Locate the cell with the specified text and output its [X, Y] center coordinate. 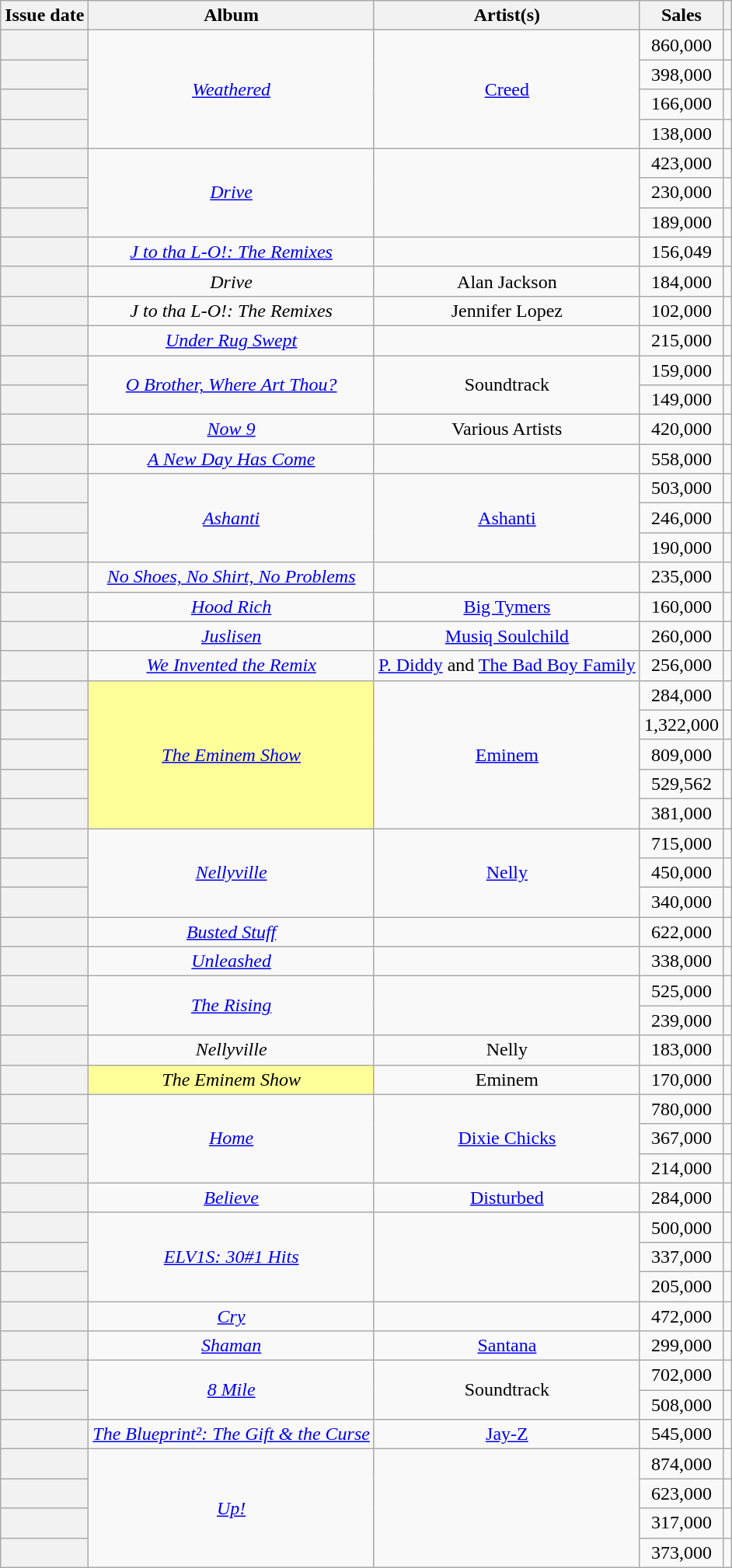
Juslisen [232, 636]
874,000 [681, 1464]
170,000 [681, 1080]
503,000 [681, 488]
235,000 [681, 577]
623,000 [681, 1493]
450,000 [681, 873]
189,000 [681, 222]
Dixie Chicks [507, 1139]
239,000 [681, 1020]
Jay-Z [507, 1434]
529,562 [681, 784]
Under Rug Swept [232, 340]
317,000 [681, 1523]
715,000 [681, 843]
Santana [507, 1346]
214,000 [681, 1168]
545,000 [681, 1434]
Cry [232, 1316]
183,000 [681, 1050]
Jennifer Lopez [507, 311]
P. Diddy and The Bad Boy Family [507, 666]
702,000 [681, 1375]
Various Artists [507, 429]
500,000 [681, 1227]
166,000 [681, 104]
472,000 [681, 1316]
420,000 [681, 429]
O Brother, Where Art Thou? [232, 385]
156,049 [681, 252]
340,000 [681, 902]
215,000 [681, 340]
1,322,000 [681, 725]
373,000 [681, 1552]
299,000 [681, 1346]
No Shoes, No Shirt, No Problems [232, 577]
102,000 [681, 311]
Hood Rich [232, 607]
205,000 [681, 1286]
Now 9 [232, 429]
The Rising [232, 1006]
Musiq Soulchild [507, 636]
525,000 [681, 991]
The Blueprint²: The Gift & the Curse [232, 1434]
184,000 [681, 281]
149,000 [681, 400]
809,000 [681, 754]
260,000 [681, 636]
Sales [681, 16]
8 Mile [232, 1390]
246,000 [681, 518]
780,000 [681, 1109]
622,000 [681, 932]
Big Tymers [507, 607]
256,000 [681, 666]
159,000 [681, 370]
138,000 [681, 134]
Shaman [232, 1346]
423,000 [681, 163]
230,000 [681, 193]
508,000 [681, 1405]
Issue date [45, 16]
We Invented the Remix [232, 666]
381,000 [681, 813]
Busted Stuff [232, 932]
A New Day Has Come [232, 459]
338,000 [681, 961]
Unleashed [232, 961]
Artist(s) [507, 16]
558,000 [681, 459]
ELV1S: 30#1 Hits [232, 1257]
337,000 [681, 1257]
160,000 [681, 607]
Album [232, 16]
Believe [232, 1198]
Disturbed [507, 1198]
Weathered [232, 89]
190,000 [681, 548]
860,000 [681, 45]
398,000 [681, 75]
Creed [507, 89]
Alan Jackson [507, 281]
367,000 [681, 1139]
Up! [232, 1508]
Home [232, 1139]
